Output the (X, Y) coordinate of the center of the cell containing the given text.  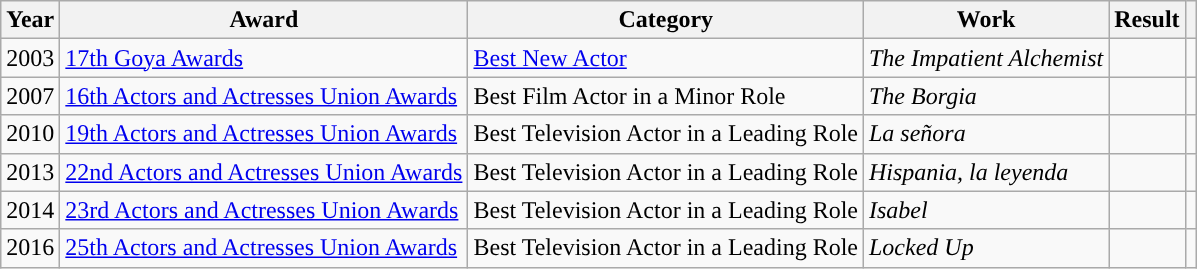
22nd Actors and Actresses Union Awards (264, 172)
The Impatient Alchemist (986, 58)
Best New Actor (666, 58)
Category (666, 20)
The Borgia (986, 96)
2013 (30, 172)
2016 (30, 248)
Best Film Actor in a Minor Role (666, 96)
17th Goya Awards (264, 58)
Locked Up (986, 248)
23rd Actors and Actresses Union Awards (264, 210)
La señora (986, 134)
16th Actors and Actresses Union Awards (264, 96)
Hispania, la leyenda (986, 172)
Result (1147, 20)
Isabel (986, 210)
2007 (30, 96)
2010 (30, 134)
Award (264, 20)
25th Actors and Actresses Union Awards (264, 248)
19th Actors and Actresses Union Awards (264, 134)
Work (986, 20)
2003 (30, 58)
2014 (30, 210)
Year (30, 20)
